Capture the cell that displays the provided text and extract its [X, Y] central coordinate. 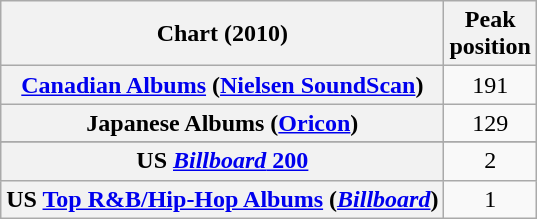
Chart (2010) [222, 34]
Japanese Albums (Oricon) [222, 123]
1 [490, 199]
US Billboard 200 [222, 161]
2 [490, 161]
US Top R&B/Hip-Hop Albums (Billboard) [222, 199]
129 [490, 123]
Canadian Albums (Nielsen SoundScan) [222, 85]
Peakposition [490, 34]
191 [490, 85]
